Return [X, Y] of the center of cell containing provided text 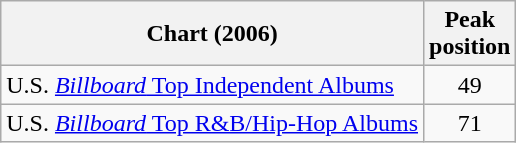
U.S. Billboard Top Independent Albums [212, 85]
Chart (2006) [212, 34]
71 [470, 123]
Peakposition [470, 34]
U.S. Billboard Top R&B/Hip-Hop Albums [212, 123]
49 [470, 85]
